For the text-containing cell, return its midpoint in (x, y) coordinate format. 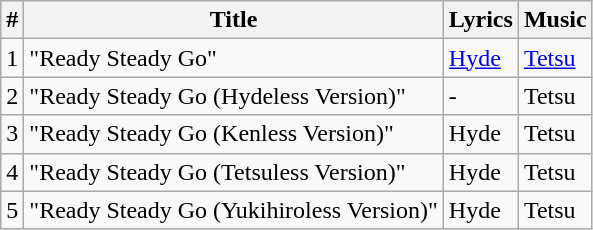
# (12, 20)
"Ready Steady Go (Tetsuless Version)" (234, 172)
2 (12, 96)
5 (12, 210)
‐ (480, 96)
1 (12, 58)
3 (12, 134)
"Ready Steady Go" (234, 58)
Lyrics (480, 20)
Music (555, 20)
Title (234, 20)
4 (12, 172)
"Ready Steady Go (Yukihiroless Version)" (234, 210)
"Ready Steady Go (Kenless Version)" (234, 134)
"Ready Steady Go (Hydeless Version)" (234, 96)
